Provide the [x, y] coordinate of the cell's center where the given text is located.  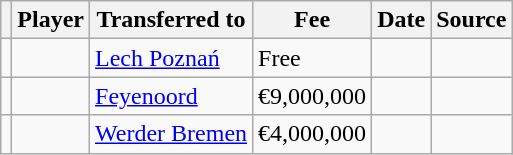
Free [312, 58]
Date [402, 20]
€4,000,000 [312, 134]
€9,000,000 [312, 96]
Fee [312, 20]
Transferred to [172, 20]
Werder Bremen [172, 134]
Lech Poznań [172, 58]
Player [51, 20]
Feyenoord [172, 96]
Source [472, 20]
